For the text-containing cell, return its midpoint in [X, Y] coordinate format. 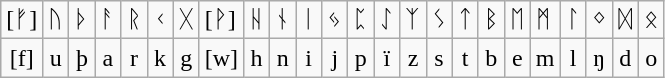
[f] [22, 58]
ᛁ [309, 20]
p [361, 58]
i [309, 58]
h [257, 58]
m [545, 58]
ᛗ [545, 20]
[w] [221, 58]
ᚢ [56, 20]
l [573, 58]
ᛚ [573, 20]
ᛇ [387, 20]
s [439, 58]
b [491, 58]
ŋ [599, 58]
d [625, 58]
ᚺ [257, 20]
t [465, 58]
ᚾ [283, 20]
e [517, 58]
n [283, 58]
ᚨ [108, 20]
ᚲ [160, 20]
ᛊ [439, 20]
o [651, 58]
[ᚠ] [22, 20]
j [335, 58]
ᛜ [599, 20]
ᛉ [413, 20]
k [160, 58]
ᚷ [186, 20]
a [108, 58]
ᛈ [361, 20]
g [186, 58]
ᚱ [134, 20]
ᛒ [491, 20]
ᛞ [625, 20]
z [413, 58]
ᛖ [517, 20]
ᚦ [82, 20]
[ᚹ] [221, 20]
ï [387, 58]
u [56, 58]
r [134, 58]
þ [82, 58]
ᛃ [335, 20]
ᛏ [465, 20]
ᛟ [651, 20]
